Find where the given text appears and provide that cell's center as [X, Y] coordinate. 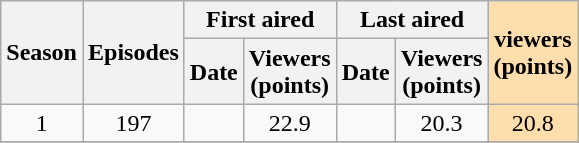
20.3 [442, 123]
First aired [260, 20]
Season [42, 52]
22.9 [290, 123]
Last aired [412, 20]
20.8 [533, 123]
1 [42, 123]
viewers (points) [533, 52]
197 [133, 123]
Episodes [133, 52]
